Pinpoint the cell where the given text exists, returning its [x, y] midpoint coordinate. 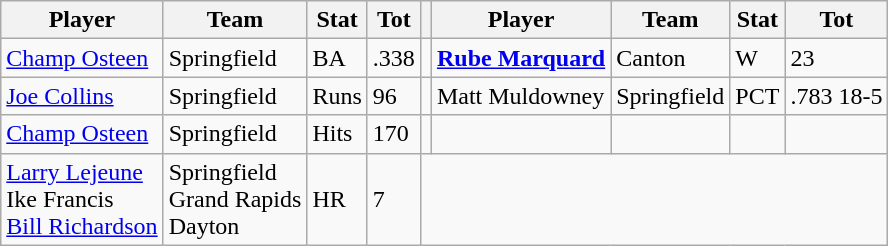
Canton [670, 58]
Hits [337, 134]
HR [337, 199]
BA [337, 58]
Runs [337, 96]
SpringfieldGrand RapidsDayton [235, 199]
23 [836, 58]
7 [394, 199]
.783 18-5 [836, 96]
PCT [758, 96]
W [758, 58]
170 [394, 134]
Rube Marquard [520, 58]
Larry LejeuneIke FrancisBill Richardson [82, 199]
Joe Collins [82, 96]
.338 [394, 58]
Matt Muldowney [520, 96]
96 [394, 96]
